Output the [x, y] coordinate of the center of the cell containing the given text.  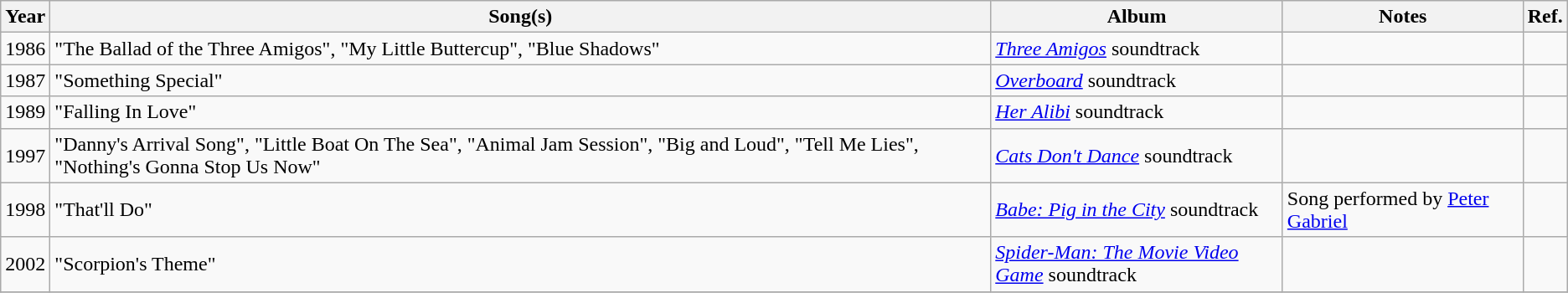
"The Ballad of the Three Amigos", "My Little Buttercup", "Blue Shadows" [521, 49]
Cats Don't Dance soundtrack [1137, 156]
Spider-Man: The Movie Video Game soundtrack [1137, 265]
Babe: Pig in the City soundtrack [1137, 209]
Her Alibi soundtrack [1137, 112]
Notes [1402, 17]
Year [25, 17]
2002 [25, 265]
"Something Special" [521, 80]
1987 [25, 80]
1998 [25, 209]
Overboard soundtrack [1137, 80]
"Falling In Love" [521, 112]
Album [1137, 17]
"Danny's Arrival Song", "Little Boat On The Sea", "Animal Jam Session", "Big and Loud", "Tell Me Lies", "Nothing's Gonna Stop Us Now" [521, 156]
1989 [25, 112]
1986 [25, 49]
"That'll Do" [521, 209]
Song(s) [521, 17]
Song performed by Peter Gabriel [1402, 209]
"Scorpion's Theme" [521, 265]
Three Amigos soundtrack [1137, 49]
Ref. [1545, 17]
1997 [25, 156]
